Locate the cell with the specified text and output its [x, y] center coordinate. 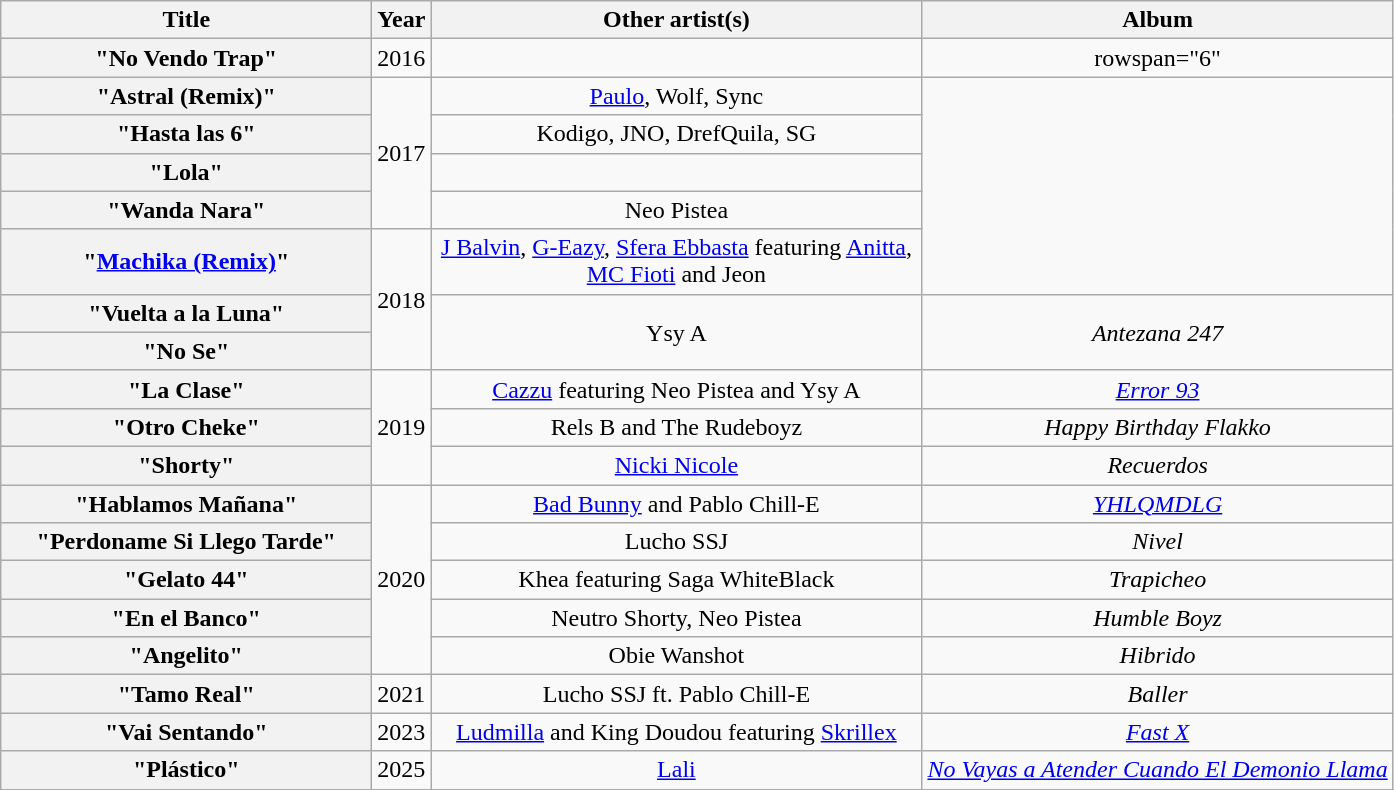
Nivel [1158, 542]
Title [186, 20]
Fast X [1158, 732]
Cazzu featuring Neo Pistea and Ysy A [676, 389]
Neutro Shorty, Neo Pistea [676, 618]
2019 [402, 427]
rowspan="6" [1158, 58]
"Otro Cheke" [186, 427]
Happy Birthday Flakko [1158, 427]
"Angelito" [186, 656]
"Astral (Remix)" [186, 96]
"Vuelta a la Luna" [186, 313]
Year [402, 20]
Neo Pistea [676, 210]
"Tamo Real" [186, 694]
"En el Banco" [186, 618]
Obie Wanshot [676, 656]
"Hasta las 6" [186, 134]
Error 93 [1158, 389]
"La Clase" [186, 389]
"Wanda Nara" [186, 210]
Other artist(s) [676, 20]
YHLQMDLG [1158, 503]
Bad Bunny and Pablo Chill-E [676, 503]
2025 [402, 770]
Album [1158, 20]
Lucho SSJ ft. Pablo Chill-E [676, 694]
"Plástico" [186, 770]
2017 [402, 153]
"Vai Sentando" [186, 732]
"No Vendo Trap" [186, 58]
"Lola" [186, 172]
Trapicheo [1158, 580]
Lucho SSJ [676, 542]
2021 [402, 694]
Recuerdos [1158, 465]
J Balvin, G-Eazy, Sfera Ebbasta featuring Anitta, MC Fioti and Jeon [676, 262]
2018 [402, 300]
Hibrido [1158, 656]
Ysy A [676, 332]
Kodigo, JNO, DrefQuila, SG [676, 134]
2023 [402, 732]
Paulo, Wolf, Sync [676, 96]
"No Se" [186, 351]
Ludmilla and King Doudou featuring Skrillex [676, 732]
Humble Boyz [1158, 618]
"Machika (Remix)" [186, 262]
"Hablamos Mañana" [186, 503]
2016 [402, 58]
No Vayas a Atender Cuando El Demonio Llama [1158, 770]
"Perdoname Si Llego Tarde" [186, 542]
Baller [1158, 694]
Rels B and The Rudeboyz [676, 427]
Nicki Nicole [676, 465]
Antezana 247 [1158, 332]
"Shorty" [186, 465]
"Gelato 44" [186, 580]
Lali [676, 770]
Khea featuring Saga WhiteBlack [676, 580]
2020 [402, 579]
